Identify which cell holds the provided text, then report its (X, Y) central coordinate. 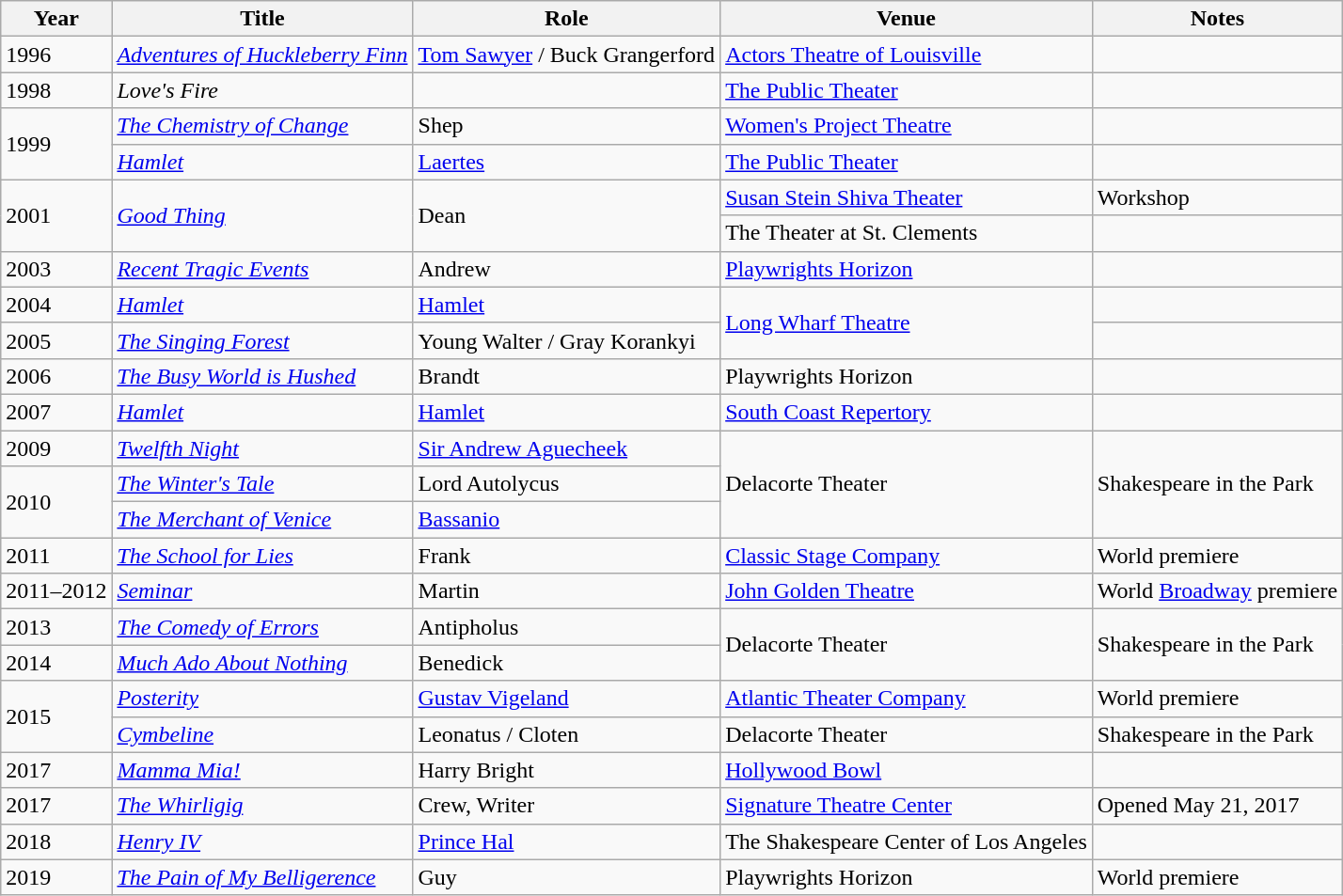
Leonatus / Cloten (566, 734)
Crew, Writer (566, 806)
2007 (56, 412)
Atlantic Theater Company (907, 699)
Posterity (262, 699)
Susan Stein Shiva Theater (907, 197)
Frank (566, 556)
2018 (56, 841)
The Pain of My Belligerence (262, 877)
2010 (56, 502)
Long Wharf Theatre (907, 322)
The School for Lies (262, 556)
1998 (56, 90)
Classic Stage Company (907, 556)
Sir Andrew Aguecheek (566, 448)
Lord Autolycus (566, 484)
The Shakespeare Center of Los Angeles (907, 841)
2006 (56, 376)
1999 (56, 144)
Shep (566, 126)
Cymbeline (262, 734)
2015 (56, 716)
South Coast Repertory (907, 412)
Year (56, 19)
Brandt (566, 376)
2003 (56, 269)
Laertes (566, 162)
Twelfth Night (262, 448)
1996 (56, 55)
2019 (56, 877)
Henry IV (262, 841)
John Golden Theatre (907, 591)
Guy (566, 877)
2011–2012 (56, 591)
Actors Theatre of Louisville (907, 55)
Notes (1217, 19)
The Theater at St. Clements (907, 233)
Signature Theatre Center (907, 806)
Role (566, 19)
The Merchant of Venice (262, 520)
Andrew (566, 269)
The Busy World is Hushed (262, 376)
2004 (56, 305)
Love's Fire (262, 90)
Martin (566, 591)
2001 (56, 215)
Bassanio (566, 520)
2009 (56, 448)
2011 (56, 556)
2013 (56, 627)
Mamma Mia! (262, 770)
Benedick (566, 663)
2014 (56, 663)
Venue (907, 19)
Prince Hal (566, 841)
Women's Project Theatre (907, 126)
Title (262, 19)
The Chemistry of Change (262, 126)
Tom Sawyer / Buck Grangerford (566, 55)
Hollywood Bowl (907, 770)
Much Ado About Nothing (262, 663)
World Broadway premiere (1217, 591)
Workshop (1217, 197)
Recent Tragic Events (262, 269)
Harry Bright (566, 770)
Opened May 21, 2017 (1217, 806)
2005 (56, 340)
Antipholus (566, 627)
The Singing Forest (262, 340)
Young Walter / Gray Korankyi (566, 340)
The Comedy of Errors (262, 627)
Adventures of Huckleberry Finn (262, 55)
Dean (566, 215)
Gustav Vigeland (566, 699)
Good Thing (262, 215)
The Whirligig (262, 806)
The Winter's Tale (262, 484)
Seminar (262, 591)
